Return the (X, Y) coordinate for the center point of the cell that contains the specified text.  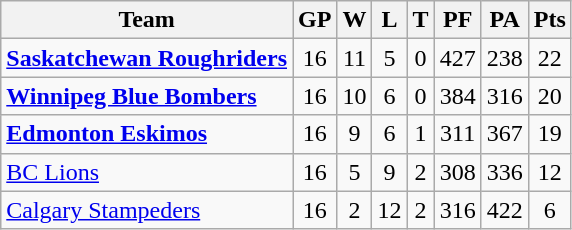
L (390, 20)
Pts (550, 20)
Winnipeg Blue Bombers (147, 96)
367 (504, 134)
427 (458, 58)
422 (504, 210)
GP (315, 20)
Saskatchewan Roughriders (147, 58)
10 (354, 96)
T (420, 20)
308 (458, 172)
PF (458, 20)
Team (147, 20)
PA (504, 20)
1 (420, 134)
BC Lions (147, 172)
22 (550, 58)
384 (458, 96)
Edmonton Eskimos (147, 134)
336 (504, 172)
Calgary Stampeders (147, 210)
238 (504, 58)
20 (550, 96)
W (354, 20)
11 (354, 58)
19 (550, 134)
311 (458, 134)
